Return [x, y] of the center of cell containing provided text 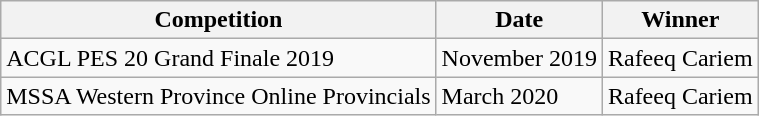
March 2020 [519, 96]
ACGL PES 20 Grand Finale 2019 [218, 58]
MSSA Western Province Online Provincials [218, 96]
Date [519, 20]
Winner [680, 20]
Competition [218, 20]
November 2019 [519, 58]
